From the cell containing the given text, extract its center point as [X, Y] coordinate. 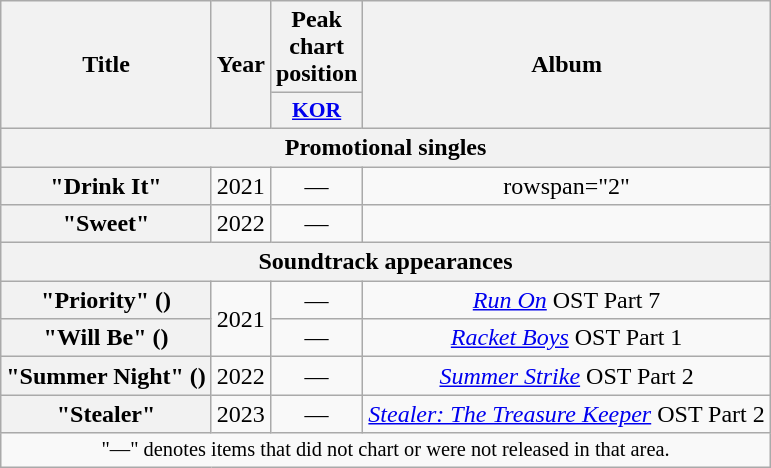
Album [566, 65]
"Stealer" [106, 414]
rowspan="2" [566, 185]
Racket Boys OST Part 1 [566, 338]
Promotional singles [386, 147]
Run On OST Part 7 [566, 300]
Summer Strike OST Part 2 [566, 376]
"Drink It" [106, 185]
Year [240, 65]
KOR [316, 111]
"Sweet" [106, 224]
2023 [240, 414]
Soundtrack appearances [386, 262]
"Priority" () [106, 300]
"Will Be" () [106, 338]
Peakchartposition [316, 47]
"—" denotes items that did not chart or were not released in that area. [386, 450]
Stealer: The Treasure Keeper OST Part 2 [566, 414]
"Summer Night" () [106, 376]
Title [106, 65]
